For the text-containing cell, return its midpoint in [x, y] coordinate format. 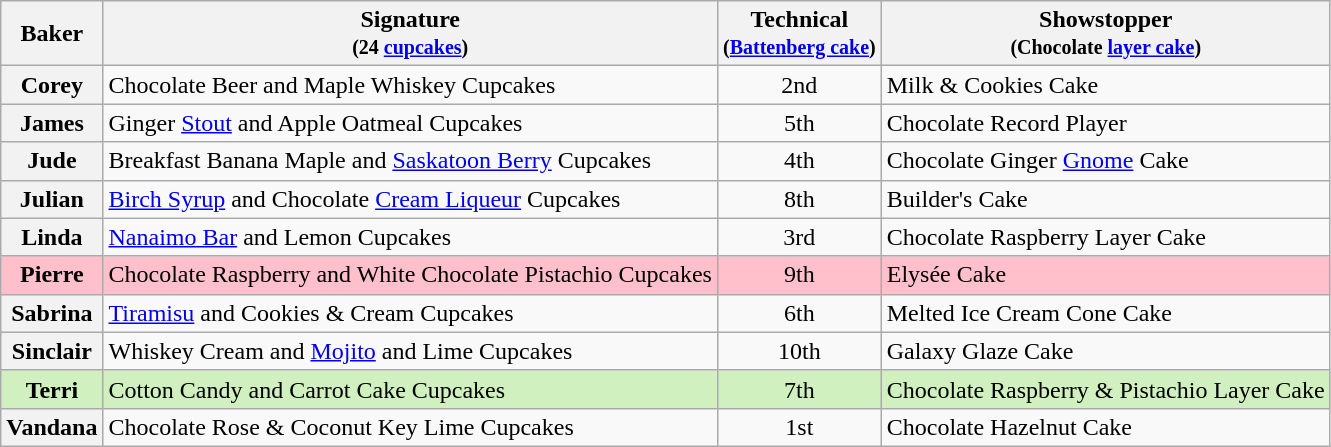
Builder's Cake [1106, 199]
Elysée Cake [1106, 275]
Chocolate Ginger Gnome Cake [1106, 161]
Showstopper(Chocolate layer cake) [1106, 34]
Birch Syrup and Chocolate Cream Liqueur Cupcakes [410, 199]
James [52, 123]
6th [799, 313]
4th [799, 161]
Sabrina [52, 313]
8th [799, 199]
Technical(Battenberg cake) [799, 34]
Chocolate Record Player [1106, 123]
Signature(24 cupcakes) [410, 34]
3rd [799, 237]
Chocolate Raspberry and White Chocolate Pistachio Cupcakes [410, 275]
10th [799, 351]
Julian [52, 199]
Linda [52, 237]
Chocolate Hazelnut Cake [1106, 427]
Breakfast Banana Maple and Saskatoon Berry Cupcakes [410, 161]
Baker [52, 34]
Sinclair [52, 351]
Melted Ice Cream Cone Cake [1106, 313]
Milk & Cookies Cake [1106, 85]
Corey [52, 85]
Chocolate Raspberry & Pistachio Layer Cake [1106, 389]
Jude [52, 161]
5th [799, 123]
Cotton Candy and Carrot Cake Cupcakes [410, 389]
Tiramisu and Cookies & Cream Cupcakes [410, 313]
Chocolate Rose & Coconut Key Lime Cupcakes [410, 427]
9th [799, 275]
Terri [52, 389]
Nanaimo Bar and Lemon Cupcakes [410, 237]
Galaxy Glaze Cake [1106, 351]
Ginger Stout and Apple Oatmeal Cupcakes [410, 123]
1st [799, 427]
2nd [799, 85]
Pierre [52, 275]
Chocolate Raspberry Layer Cake [1106, 237]
Chocolate Beer and Maple Whiskey Cupcakes [410, 85]
7th [799, 389]
Whiskey Cream and Mojito and Lime Cupcakes [410, 351]
Vandana [52, 427]
